Search for the cell housing the specified text and yield its (X, Y) center coordinate. 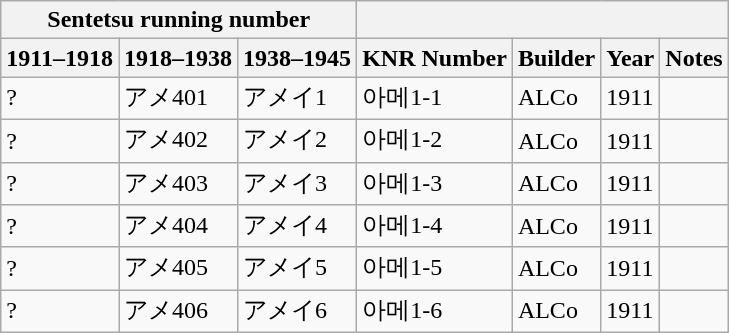
アメイ4 (298, 226)
Builder (556, 58)
아메1-3 (435, 184)
アメイ6 (298, 312)
アメ403 (178, 184)
Notes (694, 58)
1938–1945 (298, 58)
アメ402 (178, 140)
アメ406 (178, 312)
아메1-1 (435, 98)
アメイ3 (298, 184)
アメイ2 (298, 140)
アメ401 (178, 98)
1911–1918 (60, 58)
아메1-6 (435, 312)
アメイ1 (298, 98)
1918–1938 (178, 58)
Sentetsu running number (179, 20)
아메1-5 (435, 268)
아메1-2 (435, 140)
アメ404 (178, 226)
KNR Number (435, 58)
アメイ5 (298, 268)
아메1-4 (435, 226)
アメ405 (178, 268)
Year (630, 58)
